Find where the given text appears and provide that cell's center as [x, y] coordinate. 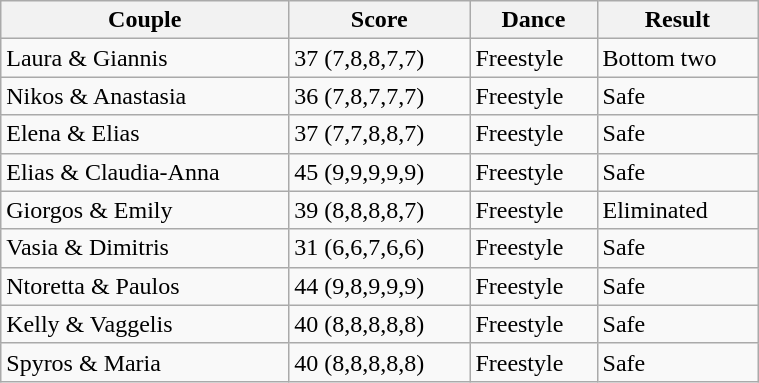
Giorgos & Emily [145, 210]
45 (9,9,9,9,9) [380, 172]
Vasia & Dimitris [145, 248]
Eliminated [678, 210]
Nikos & Anastasia [145, 96]
31 (6,6,7,6,6) [380, 248]
36 (7,8,7,7,7) [380, 96]
Kelly & Vaggelis [145, 324]
Couple [145, 20]
Score [380, 20]
Ntoretta & Paulos [145, 286]
Elias & Claudia-Anna [145, 172]
37 (7,7,8,8,7) [380, 134]
44 (9,8,9,9,9) [380, 286]
Dance [534, 20]
37 (7,8,8,7,7) [380, 58]
39 (8,8,8,8,7) [380, 210]
Elena & Elias [145, 134]
Laura & Giannis [145, 58]
Spyros & Maria [145, 362]
Bottom two [678, 58]
Result [678, 20]
